Provide the (x, y) coordinate of the cell's center where the given text is located.  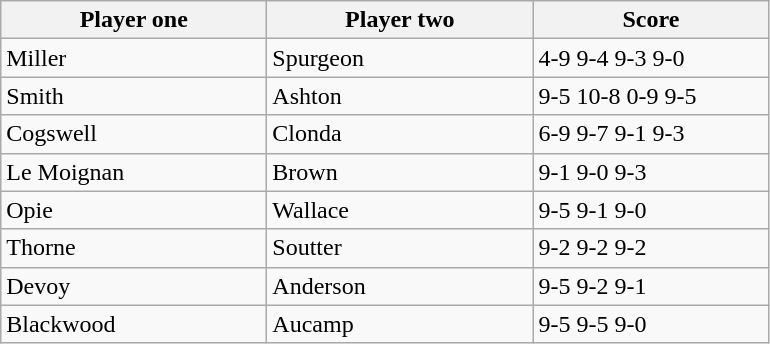
9-5 9-5 9-0 (651, 324)
9-5 10-8 0-9 9-5 (651, 96)
Player one (134, 20)
Spurgeon (400, 58)
Opie (134, 210)
Devoy (134, 286)
Player two (400, 20)
Smith (134, 96)
Cogswell (134, 134)
Thorne (134, 248)
6-9 9-7 9-1 9-3 (651, 134)
Soutter (400, 248)
Anderson (400, 286)
Score (651, 20)
Aucamp (400, 324)
Brown (400, 172)
9-2 9-2 9-2 (651, 248)
9-5 9-1 9-0 (651, 210)
Wallace (400, 210)
Ashton (400, 96)
Miller (134, 58)
9-5 9-2 9-1 (651, 286)
Le Moignan (134, 172)
9-1 9-0 9-3 (651, 172)
4-9 9-4 9-3 9-0 (651, 58)
Clonda (400, 134)
Blackwood (134, 324)
